Return the [x, y] coordinate for the center point of the cell that contains the specified text.  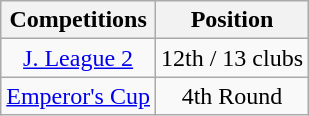
4th Round [232, 96]
J. League 2 [78, 58]
12th / 13 clubs [232, 58]
Position [232, 20]
Emperor's Cup [78, 96]
Competitions [78, 20]
